For the text-containing cell, return its midpoint in [x, y] coordinate format. 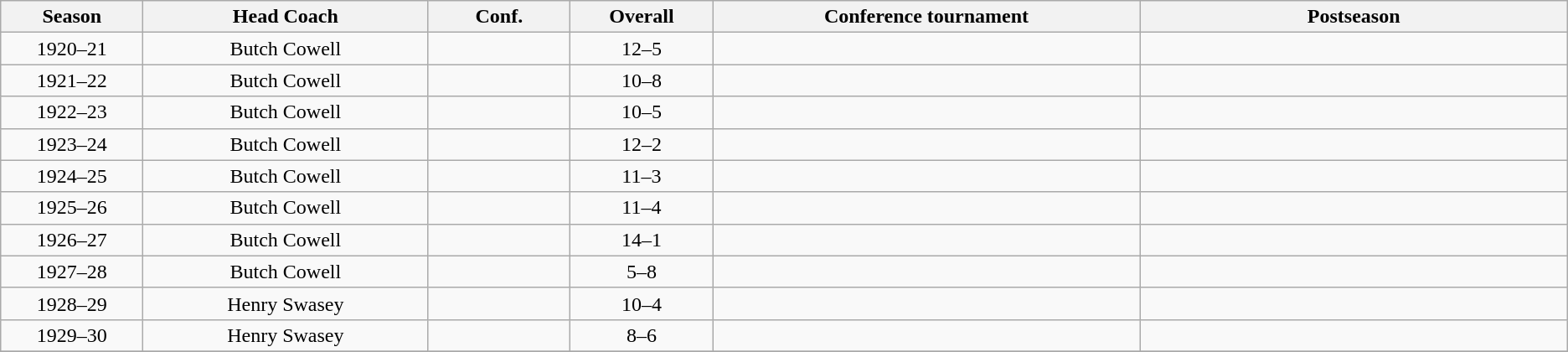
Conf. [499, 17]
1926–27 [72, 240]
10–5 [642, 112]
Head Coach [286, 17]
12–5 [642, 49]
Postseason [1354, 17]
Season [72, 17]
12–2 [642, 144]
8–6 [642, 335]
1922–23 [72, 112]
5–8 [642, 272]
1921–22 [72, 80]
Conference tournament [926, 17]
Overall [642, 17]
14–1 [642, 240]
1929–30 [72, 335]
10–8 [642, 80]
1920–21 [72, 49]
11–4 [642, 208]
1928–29 [72, 303]
11–3 [642, 176]
1927–28 [72, 272]
1924–25 [72, 176]
1925–26 [72, 208]
1923–24 [72, 144]
10–4 [642, 303]
